Locate the cell with the specified text and output its (x, y) center coordinate. 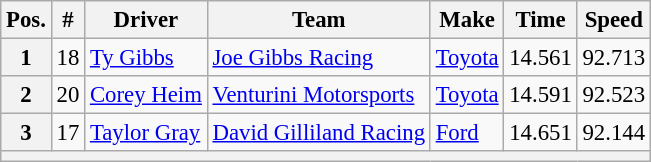
Team (318, 20)
14.591 (540, 95)
Pos. (26, 20)
# (68, 20)
92.713 (614, 58)
1 (26, 58)
Speed (614, 20)
Venturini Motorsports (318, 95)
14.651 (540, 133)
92.144 (614, 133)
Make (467, 20)
92.523 (614, 95)
Corey Heim (146, 95)
Time (540, 20)
14.561 (540, 58)
Joe Gibbs Racing (318, 58)
Ty Gibbs (146, 58)
20 (68, 95)
17 (68, 133)
Driver (146, 20)
18 (68, 58)
2 (26, 95)
David Gilliland Racing (318, 133)
Ford (467, 133)
3 (26, 133)
Taylor Gray (146, 133)
